Detect which cell encompasses the target text, then output its (x, y) center coordinate. 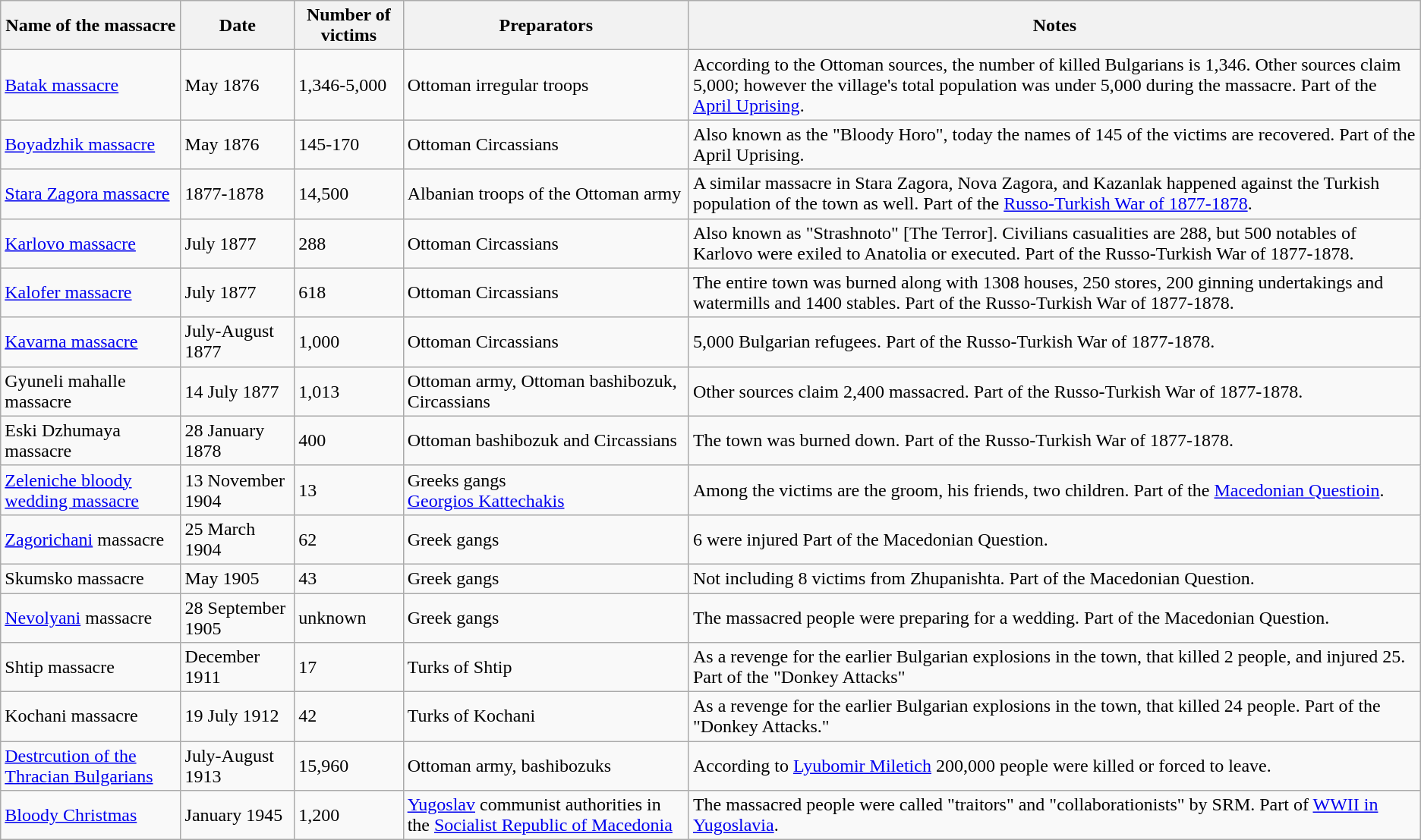
Kochani massacre (91, 716)
19 July 1912 (238, 716)
July-August 1877 (238, 341)
17 (349, 668)
Bloody Christmas (91, 815)
May 1905 (238, 578)
Оttoman bashibozuk and Circassians (546, 440)
As a revenge for the earlier Bulgarian explosions in the town, that killed 2 people, and injured 25. Part of the "Donkey Attacks" (1054, 668)
13 (349, 490)
July-August 1913 (238, 766)
1877-1878 (238, 194)
The massacred people were called "traitors" and "collaborationists" by SRM. Part of WWII in Yugoslavia. (1054, 815)
According to Lyubomir Miletich 200,000 people were killed or forced to leave. (1054, 766)
Yugoslav communist authorities in the Socialist Republic of Macedonia (546, 815)
42 (349, 716)
Preparators (546, 26)
Turks of Kochani (546, 716)
Also known as the "Bloody Horo", today the names of 145 of the victims are recovered. Part of the April Uprising. (1054, 144)
6 were injured Part of the Macedonian Question. (1054, 539)
Boyadzhik massacre (91, 144)
288 (349, 243)
unknown (349, 618)
Ottoman irregular troops (546, 85)
400 (349, 440)
28 September 1905 (238, 618)
62 (349, 539)
Other sources claim 2,400 massacred. Part of the Russo-Turkish War of 1877-1878. (1054, 392)
Zagorichani massacre (91, 539)
Destrcution of the Thracian Bulgarians (91, 766)
The town was burned down. Part of the Russo-Turkish War of 1877-1878. (1054, 440)
Karlovo massacre (91, 243)
1,000 (349, 341)
618 (349, 293)
Greeks gangsGeorgios Kattechakis (546, 490)
Name of the massacre (91, 26)
1,013 (349, 392)
Nevolyani massacre (91, 618)
As a revenge for the earlier Bulgarian explosions in the town, that killed 24 people. Part of the "Donkey Attacks." (1054, 716)
Eski Dzhumaya massacre (91, 440)
Not including 8 victims from Zhupanishta. Part of the Macedonian Question. (1054, 578)
5,000 Bulgarian refugees. Part of the Russo-Turkish War of 1877-1878. (1054, 341)
Notes (1054, 26)
Zeleniche bloody wedding massacre (91, 490)
Date (238, 26)
28 January 1878 (238, 440)
1,346-5,000 (349, 85)
Gyuneli mahalle massacre (91, 392)
Stara Zagora massacre (91, 194)
15,960 (349, 766)
14 July 1877 (238, 392)
43 (349, 578)
Ottoman army, bashibozuks (546, 766)
14,500 (349, 194)
13 November 1904 (238, 490)
Shtip massacre (91, 668)
Kavarna massacre (91, 341)
December 1911 (238, 668)
Batak massacre (91, 85)
145-170 (349, 144)
Number of victims (349, 26)
Turks of Shtip (546, 668)
Skumsko massacre (91, 578)
Albanian troops of the Ottoman army (546, 194)
25 March 1904 (238, 539)
Among the victims are the groom, his friends, two children. Part of the Macedonian Questioin. (1054, 490)
Kalofer massacre (91, 293)
The massacred people were preparing for a wedding. Part of the Macedonian Question. (1054, 618)
Ottoman army, Ottoman bashibozuk, Circassians (546, 392)
January 1945 (238, 815)
1,200 (349, 815)
